Determine the (X, Y) coordinate at the center of the cell enclosing the given text.  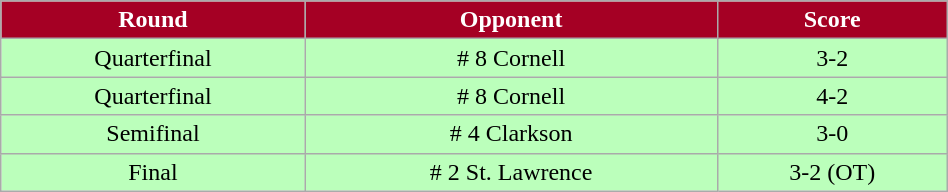
3-2 (OT) (832, 172)
3-0 (832, 134)
Round (153, 20)
Opponent (511, 20)
Final (153, 172)
Semifinal (153, 134)
# 2 St. Lawrence (511, 172)
4-2 (832, 96)
# 4 Clarkson (511, 134)
3-2 (832, 58)
Score (832, 20)
